Return the [x, y] coordinate for the center point of the cell that contains the specified text.  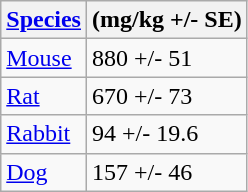
Mouse [44, 58]
Rat [44, 96]
880 +/- 51 [166, 58]
670 +/- 73 [166, 96]
94 +/- 19.6 [166, 134]
Species [44, 20]
Rabbit [44, 134]
157 +/- 46 [166, 172]
(mg/kg +/- SE) [166, 20]
Dog [44, 172]
